Locate the cell with the specified text and output its (x, y) center coordinate. 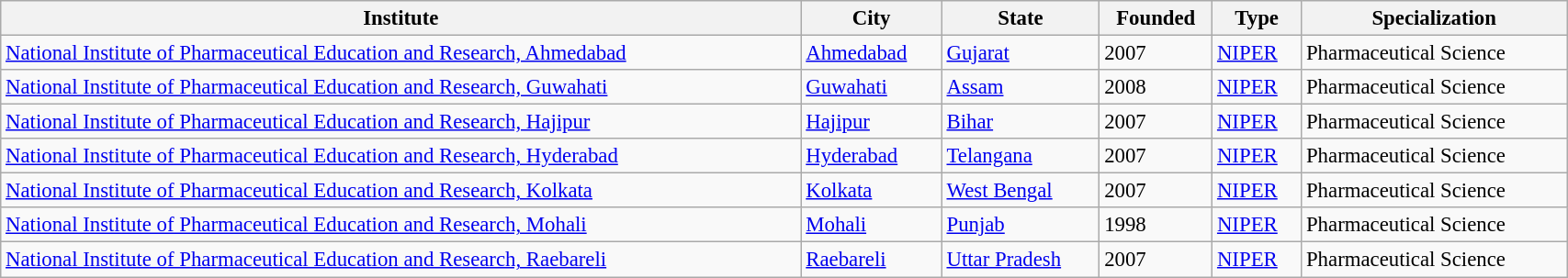
Institute (400, 18)
National Institute of Pharmaceutical Education and Research, Mohali (400, 225)
Punjab (1021, 225)
City (871, 18)
National Institute of Pharmaceutical Education and Research, Guwahati (400, 87)
Type (1257, 18)
Hyderabad (871, 156)
National Institute of Pharmaceutical Education and Research, Kolkata (400, 191)
Kolkata (871, 191)
Gujarat (1021, 53)
National Institute of Pharmaceutical Education and Research, Hajipur (400, 122)
Telangana (1021, 156)
Bihar (1021, 122)
National Institute of Pharmaceutical Education and Research, Ahmedabad (400, 53)
Mohali (871, 225)
Assam (1021, 87)
West Bengal (1021, 191)
Guwahati (871, 87)
State (1021, 18)
2008 (1156, 87)
Hajipur (871, 122)
Founded (1156, 18)
National Institute of Pharmaceutical Education and Research, Hyderabad (400, 156)
Uttar Pradesh (1021, 260)
National Institute of Pharmaceutical Education and Research, Raebareli (400, 260)
Specialization (1435, 18)
1998 (1156, 225)
Ahmedabad (871, 53)
Raebareli (871, 260)
